Return (x, y) of the center of cell containing provided text 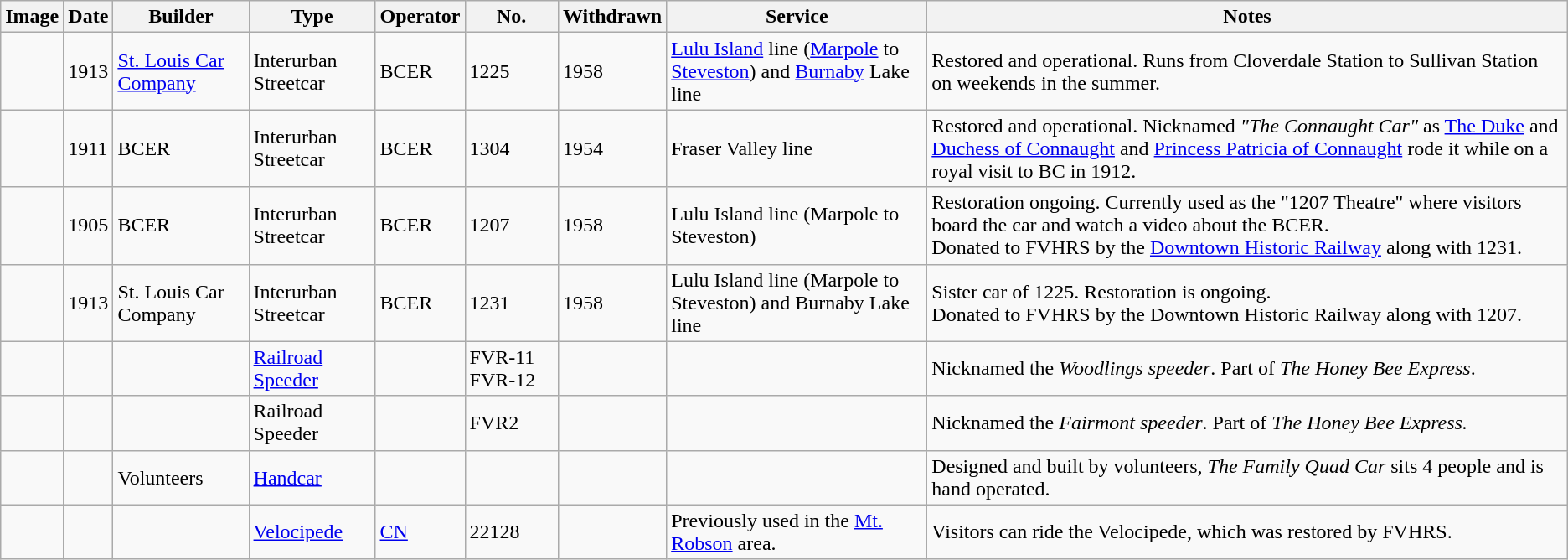
Type (312, 17)
FVR-11 FVR-12 (511, 369)
No. (511, 17)
Notes (1247, 17)
Nicknamed the Woodlings speeder. Part of The Honey Bee Express. (1247, 369)
Restored and operational. Runs from Cloverdale Station to Sullivan Station on weekends in the summer. (1247, 71)
Velocipede (312, 531)
Sister car of 1225. Restoration is ongoing.Donated to FVHRS by the Downtown Historic Railway along with 1207. (1247, 303)
1207 (511, 226)
Builder (181, 17)
Operator (420, 17)
Fraser Valley line (797, 148)
1911 (89, 148)
FVR2 (511, 423)
Lulu Island line (Marpole to Steveston) (797, 226)
22128 (511, 531)
1954 (611, 148)
CN (420, 531)
Withdrawn (611, 17)
1225 (511, 71)
Date (89, 17)
Handcar (312, 478)
Visitors can ride the Velocipede, which was restored by FVHRS. (1247, 531)
Service (797, 17)
1231 (511, 303)
1304 (511, 148)
1905 (89, 226)
Previously used in the Mt. Robson area. (797, 531)
Image (32, 17)
Designed and built by volunteers, The Family Quad Car sits 4 people and is hand operated. (1247, 478)
Volunteers (181, 478)
Nicknamed the Fairmont speeder. Part of The Honey Bee Express. (1247, 423)
